Pinpoint the cell where the given text exists, returning its (X, Y) midpoint coordinate. 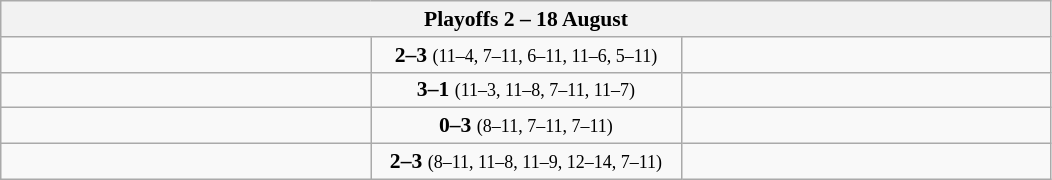
2–3 (11–4, 7–11, 6–11, 11–6, 5–11) (526, 55)
Playoffs 2 – 18 August (526, 19)
0–3 (8–11, 7–11, 7–11) (526, 126)
3–1 (11–3, 11–8, 7–11, 11–7) (526, 90)
2–3 (8–11, 11–8, 11–9, 12–14, 7–11) (526, 162)
